Detect which cell encompasses the target text, then output its [x, y] center coordinate. 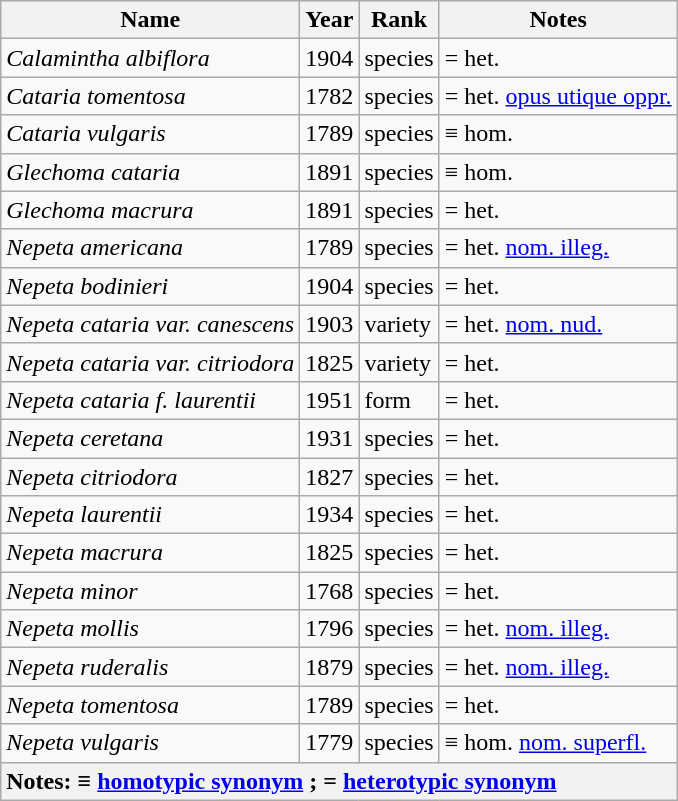
Notes [558, 20]
1779 [330, 743]
Calamintha albiflora [150, 58]
1796 [330, 629]
Nepeta vulgaris [150, 743]
1782 [330, 96]
Name [150, 20]
Cataria vulgaris [150, 134]
Nepeta mollis [150, 629]
Nepeta minor [150, 591]
1768 [330, 591]
Nepeta cataria var. citriodora [150, 362]
= het. opus utique oppr. [558, 96]
Nepeta citriodora [150, 477]
1934 [330, 515]
Nepeta macrura [150, 553]
Nepeta laurentii [150, 515]
≡ hom. nom. superfl. [558, 743]
Glechoma cataria [150, 172]
1879 [330, 667]
form [399, 400]
Year [330, 20]
Cataria tomentosa [150, 96]
1827 [330, 477]
Nepeta ceretana [150, 438]
Nepeta cataria var. canescens [150, 324]
1903 [330, 324]
Rank [399, 20]
Nepeta cataria f. laurentii [150, 400]
Nepeta ruderalis [150, 667]
= het. nom. nud. [558, 324]
1931 [330, 438]
1951 [330, 400]
Nepeta tomentosa [150, 705]
Notes: ≡ homotypic synonym ; = heterotypic synonym [339, 781]
Nepeta americana [150, 248]
Nepeta bodinieri [150, 286]
Glechoma macrura [150, 210]
